Find where the given text appears and provide that cell's center as (x, y) coordinate. 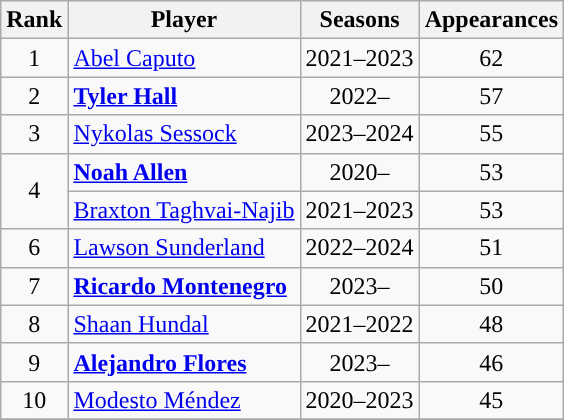
50 (491, 286)
4 (34, 191)
Player (184, 20)
2020–2023 (360, 400)
Braxton Taghvai-Najib (184, 210)
48 (491, 324)
Rank (34, 20)
3 (34, 134)
Shaan Hundal (184, 324)
Lawson Sunderland (184, 248)
57 (491, 96)
9 (34, 362)
Abel Caputo (184, 58)
2 (34, 96)
8 (34, 324)
Noah Allen (184, 172)
Nykolas Sessock (184, 134)
Modesto Méndez (184, 400)
10 (34, 400)
46 (491, 362)
51 (491, 248)
Appearances (491, 20)
6 (34, 248)
7 (34, 286)
2020– (360, 172)
62 (491, 58)
Alejandro Flores (184, 362)
Seasons (360, 20)
2021–2022 (360, 324)
Tyler Hall (184, 96)
45 (491, 400)
55 (491, 134)
2022– (360, 96)
2022–2024 (360, 248)
Ricardo Montenegro (184, 286)
2023–2024 (360, 134)
1 (34, 58)
